Return the [X, Y] coordinate for the center point of the cell that contains the specified text.  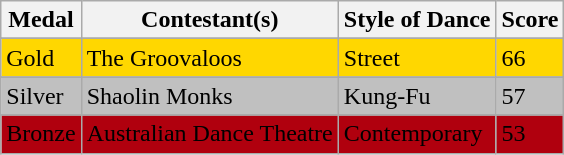
Silver [41, 96]
Contestant(s) [210, 20]
57 [530, 96]
The Groovaloos [210, 58]
Australian Dance Theatre [210, 134]
Score [530, 20]
Medal [41, 20]
Gold [41, 58]
Bronze [41, 134]
Street [417, 58]
53 [530, 134]
66 [530, 58]
Contemporary [417, 134]
Style of Dance [417, 20]
Shaolin Monks [210, 96]
Kung-Fu [417, 96]
